Output the [x, y] coordinate of the center of the cell containing the given text.  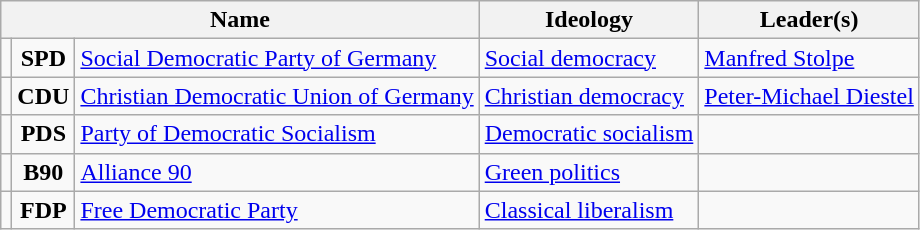
Peter-Michael Diestel [809, 96]
SPD [44, 58]
Social Democratic Party of Germany [277, 58]
FDP [44, 210]
Democratic socialism [589, 134]
Green politics [589, 172]
Leader(s) [809, 20]
Social democracy [589, 58]
Classical liberalism [589, 210]
Christian Democratic Union of Germany [277, 96]
Party of Democratic Socialism [277, 134]
CDU [44, 96]
Alliance 90 [277, 172]
Christian democracy [589, 96]
B90 [44, 172]
Free Democratic Party [277, 210]
Name [240, 20]
Manfred Stolpe [809, 58]
PDS [44, 134]
Ideology [589, 20]
